Extract the (x, y) coordinate from the center of the cell holding the provided text.  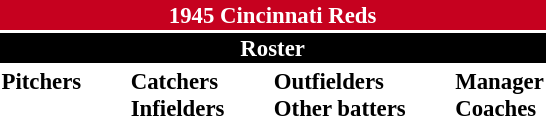
Roster (272, 48)
1945 Cincinnati Reds (272, 15)
